For the text-containing cell, return its midpoint in [x, y] coordinate format. 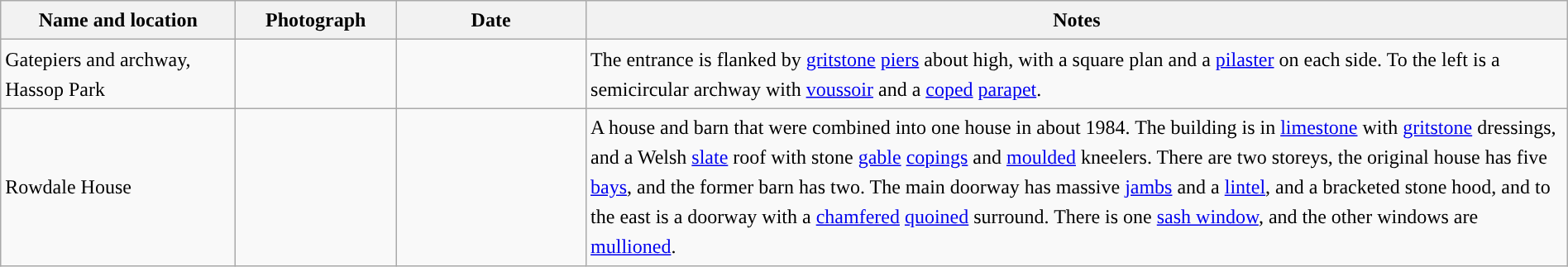
Name and location [118, 20]
Gatepiers and archway, Hassop Park [118, 74]
Rowdale House [118, 187]
Date [491, 20]
Photograph [316, 20]
Notes [1077, 20]
